Find where the given text appears and provide that cell's center as (X, Y) coordinate. 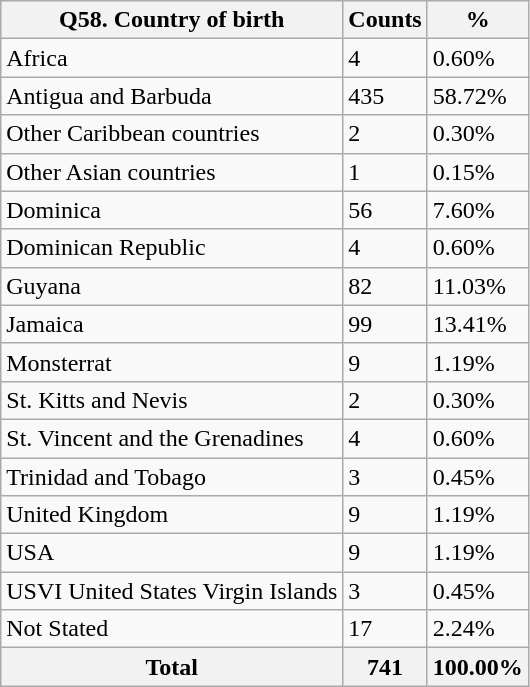
Other Asian countries (172, 172)
Africa (172, 58)
17 (385, 629)
United Kingdom (172, 515)
Dominican Republic (172, 248)
435 (385, 96)
13.41% (478, 324)
1 (385, 172)
Total (172, 667)
Trinidad and Tobago (172, 477)
11.03% (478, 286)
741 (385, 667)
St. Kitts and Nevis (172, 400)
2.24% (478, 629)
USA (172, 553)
0.15% (478, 172)
82 (385, 286)
USVI United States Virgin Islands (172, 591)
56 (385, 210)
Not Stated (172, 629)
Other Caribbean countries (172, 134)
99 (385, 324)
Monsterrat (172, 362)
58.72% (478, 96)
7.60% (478, 210)
Antigua and Barbuda (172, 96)
St. Vincent and the Grenadines (172, 438)
Jamaica (172, 324)
Dominica (172, 210)
Guyana (172, 286)
100.00% (478, 667)
Q58. Country of birth (172, 20)
Counts (385, 20)
% (478, 20)
